Output the [x, y] coordinate of the center of the cell containing the given text.  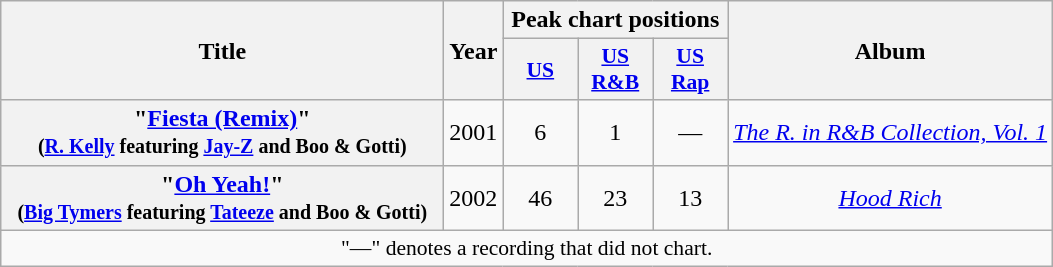
Title [222, 50]
Peak chart positions [616, 20]
"Fiesta (Remix)"(R. Kelly featuring Jay-Z and Boo & Gotti) [222, 132]
USR&B [616, 70]
46 [540, 198]
The R. in R&B Collection, Vol. 1 [890, 132]
2002 [474, 198]
USRap [690, 70]
— [690, 132]
"—" denotes a recording that did not chart. [527, 248]
US [540, 70]
1 [616, 132]
6 [540, 132]
23 [616, 198]
Album [890, 50]
2001 [474, 132]
13 [690, 198]
Hood Rich [890, 198]
"Oh Yeah!"(Big Tymers featuring Tateeze and Boo & Gotti) [222, 198]
Year [474, 50]
